Locate the cell with the specified text and output its (X, Y) center coordinate. 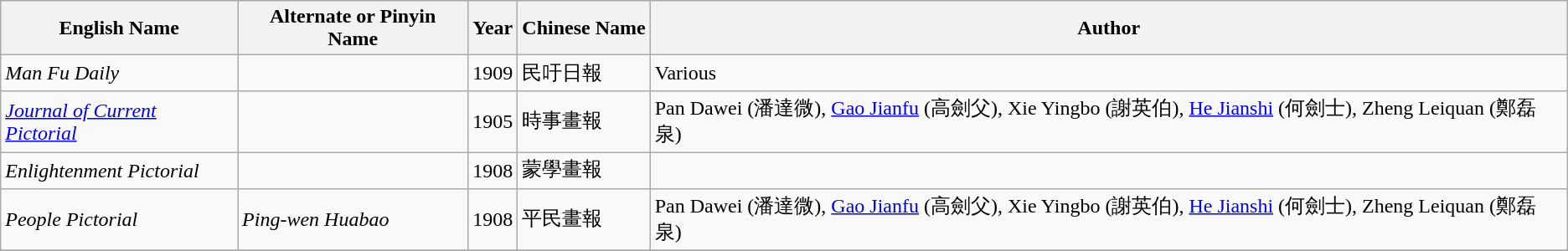
Various (1109, 74)
English Name (119, 28)
1905 (493, 121)
時事畫報 (584, 121)
1909 (493, 74)
Journal of Current Pictorial (119, 121)
Author (1109, 28)
Enlightenment Pictorial (119, 171)
Man Fu Daily (119, 74)
People Pictorial (119, 219)
平民畫報 (584, 219)
Alternate or Pinyin Name (353, 28)
Ping-wen Huabao (353, 219)
Year (493, 28)
蒙學畫報 (584, 171)
Chinese Name (584, 28)
民吁日報 (584, 74)
